Identify which cell holds the provided text, then report its (x, y) central coordinate. 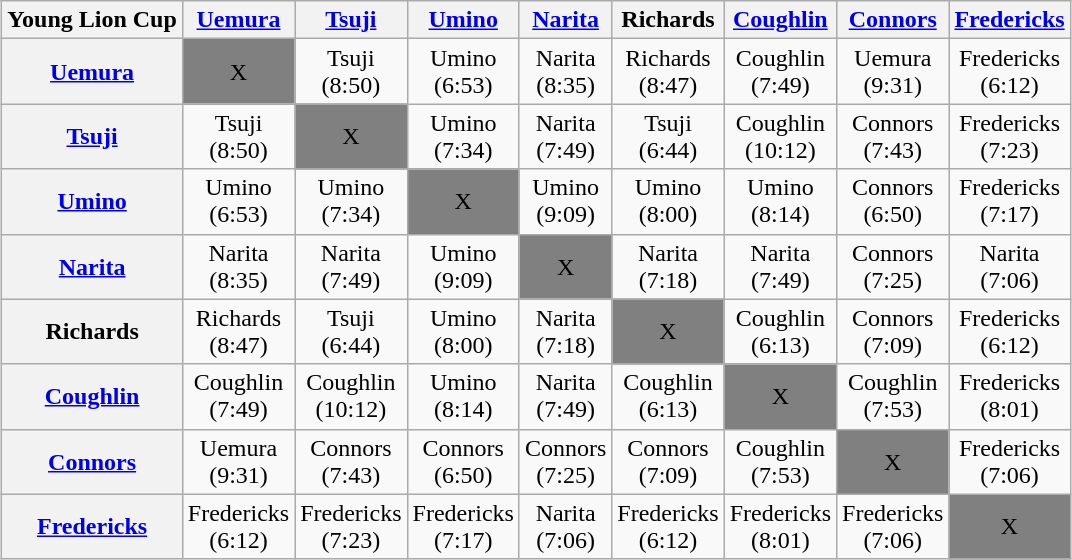
Young Lion Cup (92, 20)
